Extract the [x, y] coordinate from the center of the cell holding the provided text.  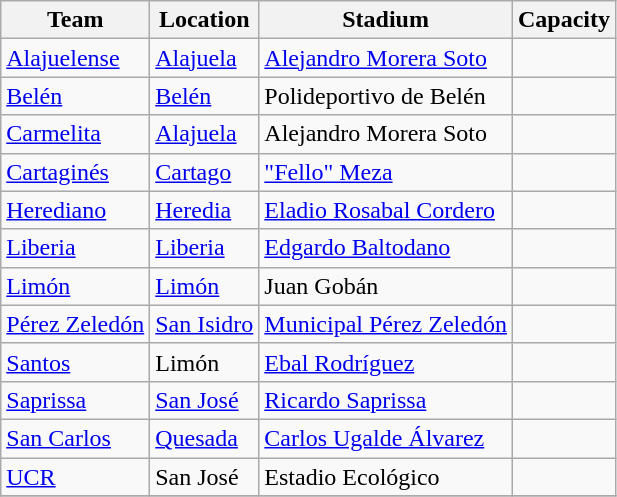
Heredia [204, 210]
Capacity [564, 20]
Quesada [204, 438]
Cartago [204, 172]
Ebal Rodríguez [386, 362]
Team [76, 20]
Municipal Pérez Zeledón [386, 324]
Edgardo Baltodano [386, 248]
Cartaginés [76, 172]
Carlos Ugalde Álvarez [386, 438]
Stadium [386, 20]
Santos [76, 362]
Location [204, 20]
Saprissa [76, 400]
Pérez Zeledón [76, 324]
Estadio Ecológico [386, 477]
Polideportivo de Belén [386, 96]
Juan Gobán [386, 286]
San Carlos [76, 438]
Herediano [76, 210]
Carmelita [76, 134]
Alajuelense [76, 58]
San Isidro [204, 324]
UCR [76, 477]
"Fello" Meza [386, 172]
Eladio Rosabal Cordero [386, 210]
Ricardo Saprissa [386, 400]
